Detect which cell encompasses the target text, then output its [x, y] center coordinate. 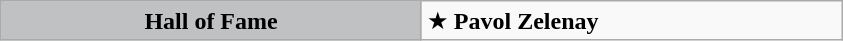
★ Pavol Zelenay [632, 21]
Hall of Fame [212, 21]
